Return the (x, y) coordinate for the center point of the cell that contains the specified text.  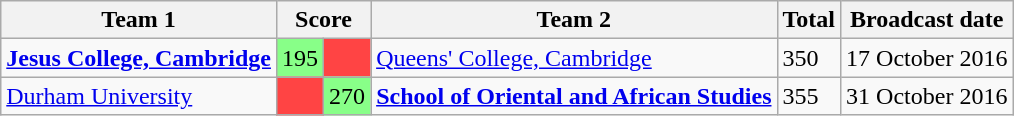
Jesus College, Cambridge (139, 58)
195 (300, 58)
Team 2 (574, 20)
Team 1 (139, 20)
355 (809, 96)
Total (809, 20)
Broadcast date (927, 20)
School of Oriental and African Studies (574, 96)
Durham University (139, 96)
350 (809, 58)
31 October 2016 (927, 96)
17 October 2016 (927, 58)
Queens' College, Cambridge (574, 58)
270 (348, 96)
Score (323, 20)
